Determine the [X, Y] coordinate at the center of the cell enclosing the given text.  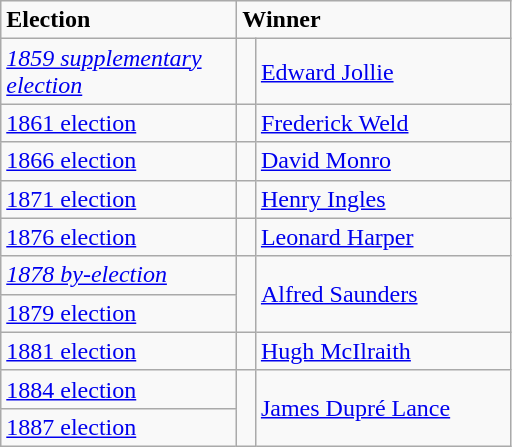
1876 election [119, 237]
1881 election [119, 351]
1887 election [119, 427]
1859 supplementary election [119, 72]
Edward Jollie [382, 72]
1879 election [119, 313]
James Dupré Lance [382, 408]
Winner [374, 20]
1884 election [119, 389]
1866 election [119, 161]
Frederick Weld [382, 123]
Election [119, 20]
1861 election [119, 123]
Alfred Saunders [382, 294]
Henry Ingles [382, 199]
Leonard Harper [382, 237]
1878 by-election [119, 275]
Hugh McIlraith [382, 351]
David Monro [382, 161]
1871 election [119, 199]
